Locate the cell with the specified text and output its (X, Y) center coordinate. 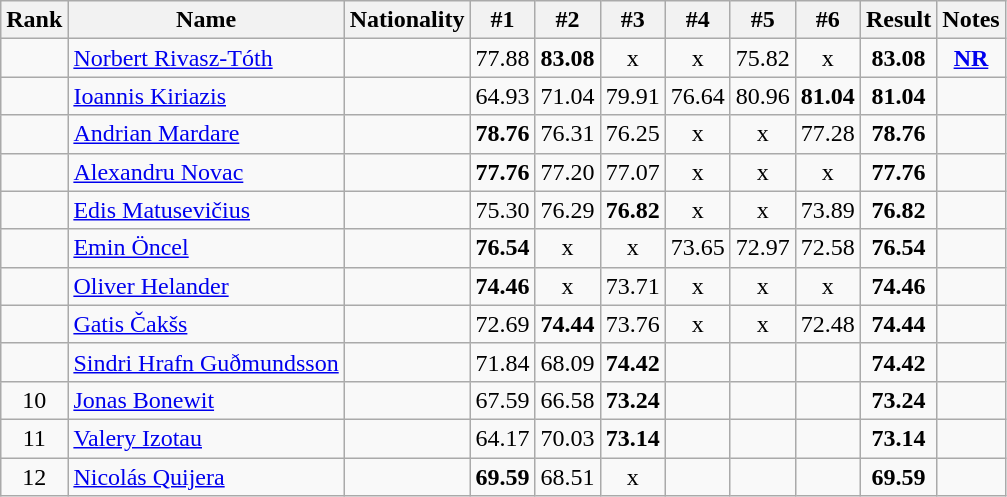
#5 (762, 20)
#2 (568, 20)
80.96 (762, 96)
Ioannis Kiriazis (206, 96)
Sindri Hrafn Guðmundsson (206, 362)
71.84 (502, 362)
Notes (971, 20)
12 (34, 477)
#3 (632, 20)
11 (34, 438)
71.04 (568, 96)
67.59 (502, 400)
76.25 (632, 134)
75.82 (762, 58)
68.51 (568, 477)
73.65 (698, 248)
72.97 (762, 248)
Valery Izotau (206, 438)
66.58 (568, 400)
77.07 (632, 172)
72.58 (828, 248)
73.76 (632, 324)
Nicolás Quijera (206, 477)
77.88 (502, 58)
Gatis Čakšs (206, 324)
68.09 (568, 362)
76.31 (568, 134)
77.28 (828, 134)
73.89 (828, 210)
Jonas Bonewit (206, 400)
64.17 (502, 438)
70.03 (568, 438)
Edis Matusevičius (206, 210)
Norbert Rivasz-Tóth (206, 58)
77.20 (568, 172)
Alexandru Novac (206, 172)
Andrian Mardare (206, 134)
#6 (828, 20)
75.30 (502, 210)
72.48 (828, 324)
72.69 (502, 324)
Nationality (407, 20)
10 (34, 400)
Result (898, 20)
64.93 (502, 96)
Oliver Helander (206, 286)
Emin Öncel (206, 248)
#4 (698, 20)
73.71 (632, 286)
#1 (502, 20)
Rank (34, 20)
NR (971, 58)
76.64 (698, 96)
76.29 (568, 210)
79.91 (632, 96)
Name (206, 20)
